Locate the cell with the specified text and output its (x, y) center coordinate. 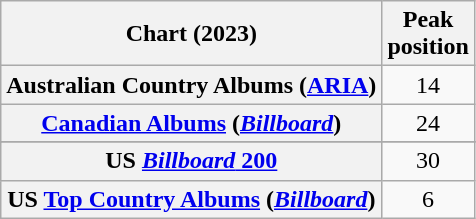
US Billboard 200 (192, 161)
Australian Country Albums (ARIA) (192, 85)
6 (428, 199)
30 (428, 161)
14 (428, 85)
Peakposition (428, 34)
24 (428, 123)
Canadian Albums (Billboard) (192, 123)
US Top Country Albums (Billboard) (192, 199)
Chart (2023) (192, 34)
